Determine the [X, Y] coordinate at the center of the cell enclosing the given text.  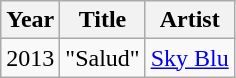
Sky Blu [190, 58]
Year [30, 20]
Title [102, 20]
"Salud" [102, 58]
Artist [190, 20]
2013 [30, 58]
